For the text-containing cell, return its midpoint in (x, y) coordinate format. 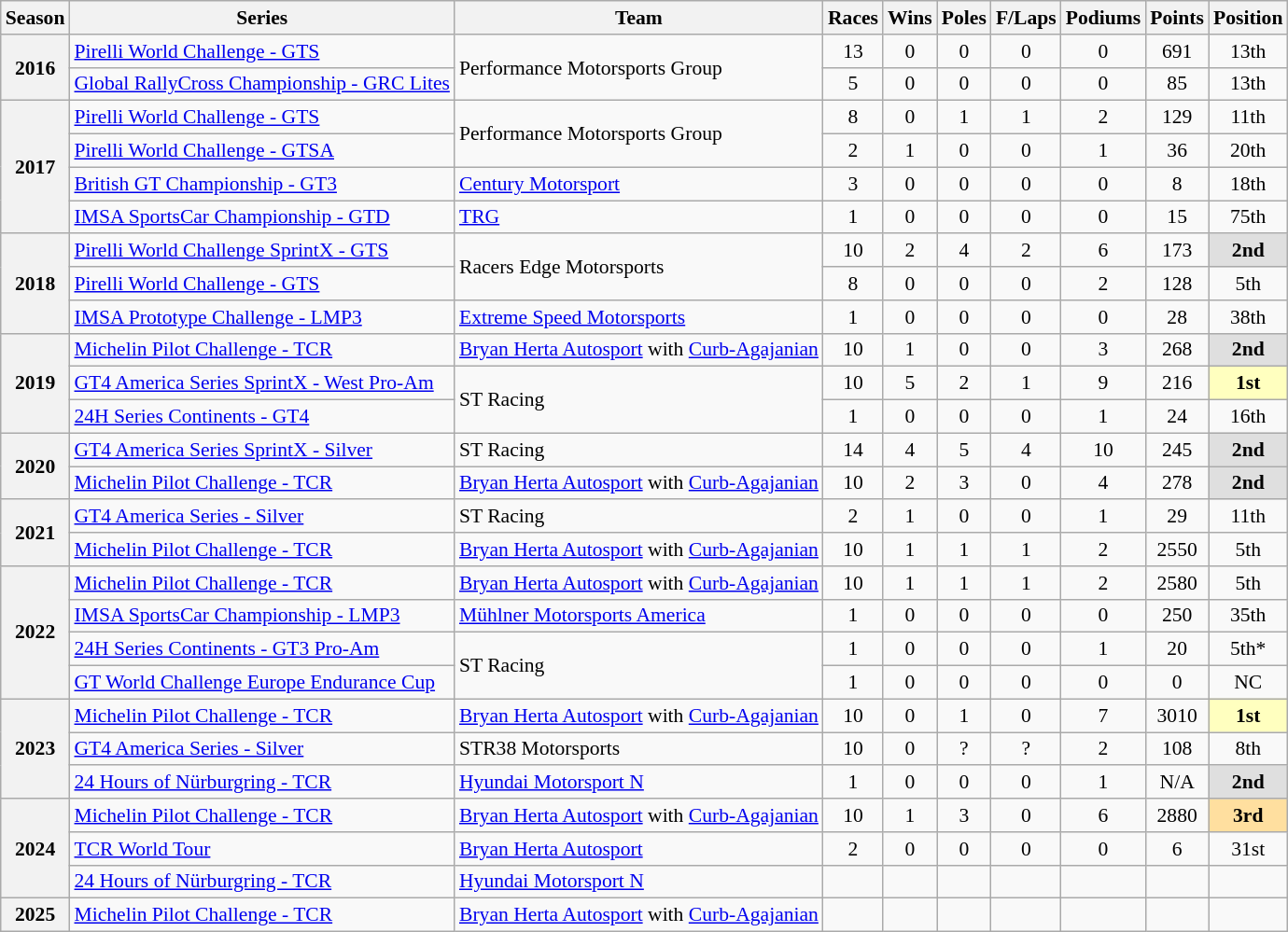
7 (1103, 716)
128 (1177, 284)
28 (1177, 317)
GT4 America Series SprintX - West Pro-Am (261, 383)
GT World Challenge Europe Endurance Cup (261, 683)
24 (1177, 417)
129 (1177, 118)
2022 (35, 633)
20th (1248, 151)
245 (1177, 450)
2021 (35, 534)
2580 (1177, 583)
Races (853, 18)
173 (1177, 251)
85 (1177, 84)
Team (638, 18)
N/A (1177, 783)
2023 (35, 748)
2019 (35, 383)
NC (1248, 683)
35th (1248, 616)
20 (1177, 649)
Points (1177, 18)
14 (853, 450)
Global RallyCross Championship - GRC Lites (261, 84)
2025 (35, 915)
5th* (1248, 649)
2550 (1177, 549)
3rd (1248, 815)
IMSA Prototype Challenge - LMP3 (261, 317)
3010 (1177, 716)
8th (1248, 749)
2016 (35, 67)
250 (1177, 616)
31st (1248, 849)
216 (1177, 383)
24H Series Continents - GT3 Pro-Am (261, 649)
268 (1177, 350)
Wins (910, 18)
Bryan Herta Autosport (638, 849)
Season (35, 18)
9 (1103, 383)
13 (853, 51)
Poles (964, 18)
STR38 Motorsports (638, 749)
F/Laps (1027, 18)
29 (1177, 517)
Position (1248, 18)
TCR World Tour (261, 849)
16th (1248, 417)
IMSA SportsCar Championship - LMP3 (261, 616)
691 (1177, 51)
2020 (35, 466)
Extreme Speed Motorsports (638, 317)
IMSA SportsCar Championship - GTD (261, 217)
36 (1177, 151)
2018 (35, 284)
2880 (1177, 815)
GT4 America Series SprintX - Silver (261, 450)
15 (1177, 217)
108 (1177, 749)
Pirelli World Challenge SprintX - GTS (261, 251)
TRG (638, 217)
18th (1248, 184)
Mühlner Motorsports America (638, 616)
38th (1248, 317)
Century Motorsport (638, 184)
Racers Edge Motorsports (638, 267)
75th (1248, 217)
Series (261, 18)
278 (1177, 483)
24H Series Continents - GT4 (261, 417)
British GT Championship - GT3 (261, 184)
2017 (35, 167)
2024 (35, 849)
Podiums (1103, 18)
Pirelli World Challenge - GTSA (261, 151)
